For the text-containing cell, return its midpoint in (x, y) coordinate format. 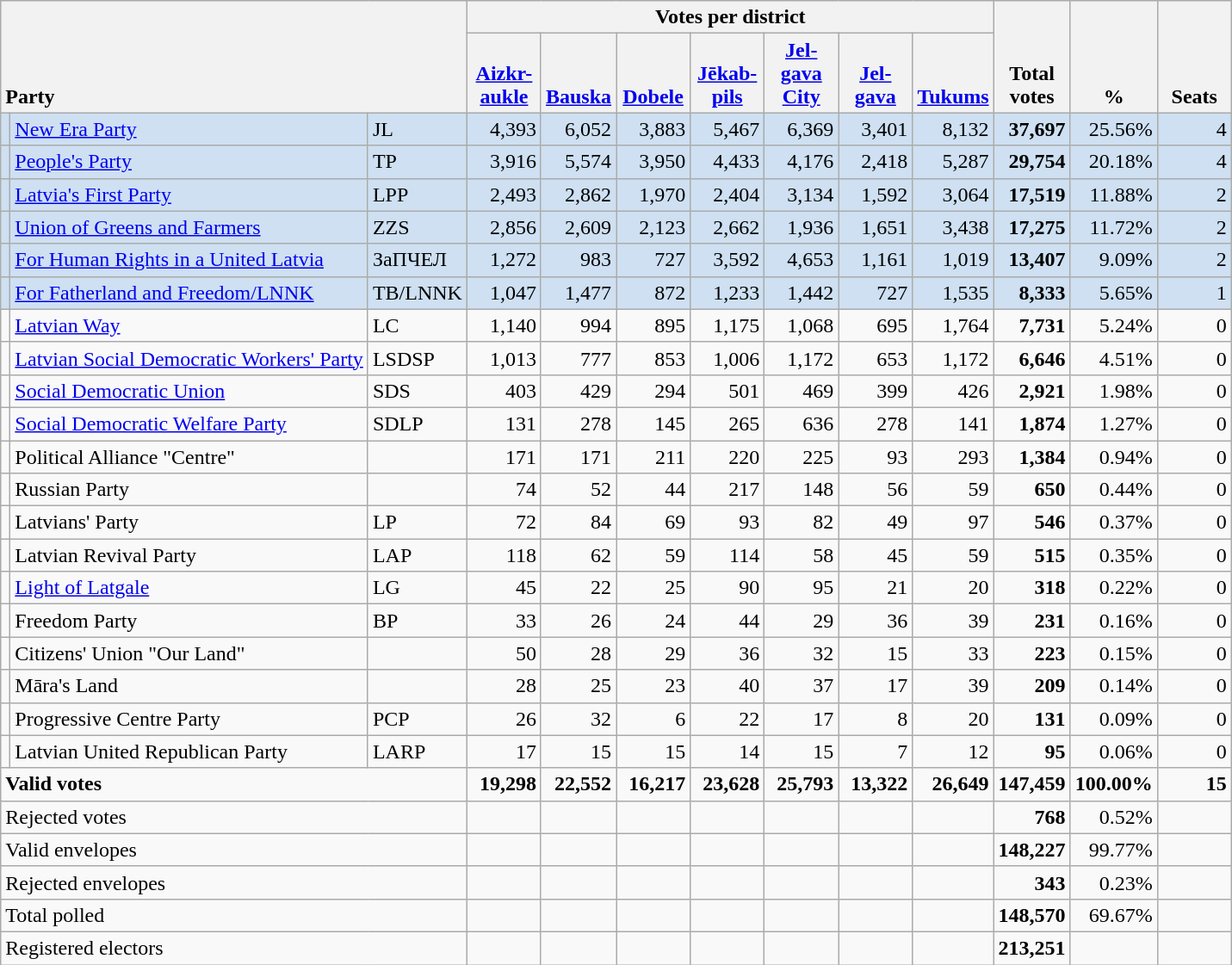
Tukums (953, 73)
TB/LNNK (417, 293)
SDS (417, 391)
0.94% (1114, 457)
4,653 (802, 260)
695 (876, 325)
For Fatherland and Freedom/LNNK (189, 293)
LSDSP (417, 358)
636 (802, 424)
3,438 (953, 227)
26,649 (953, 784)
25,793 (802, 784)
23,628 (727, 784)
895 (653, 325)
5.65% (1114, 293)
0.37% (1114, 523)
994 (579, 325)
Aizkr- aukle (504, 73)
3,401 (876, 129)
2,862 (579, 195)
0.16% (1114, 621)
Latvian Way (189, 325)
2,856 (504, 227)
2,404 (727, 195)
LP (417, 523)
24 (653, 621)
Māra's Land (189, 686)
17,519 (1031, 195)
1.27% (1114, 424)
5,467 (727, 129)
3,950 (653, 162)
Jēkab- pils (727, 73)
429 (579, 391)
SDLP (417, 424)
426 (953, 391)
118 (504, 555)
265 (727, 424)
114 (727, 555)
0.22% (1114, 588)
62 (579, 555)
LPP (417, 195)
1,592 (876, 195)
29,754 (1031, 162)
1,140 (504, 325)
69 (653, 523)
14 (727, 752)
1,047 (504, 293)
9.09% (1114, 260)
1,272 (504, 260)
12 (953, 752)
1,936 (802, 227)
2,662 (727, 227)
1,175 (727, 325)
4,433 (727, 162)
6 (653, 719)
211 (653, 457)
7 (876, 752)
Latvians' Party (189, 523)
515 (1031, 555)
58 (802, 555)
Russian Party (189, 490)
5,287 (953, 162)
JL (417, 129)
1,233 (727, 293)
Total votes (1031, 57)
Valid votes (234, 784)
853 (653, 358)
343 (1031, 882)
1,006 (727, 358)
1 (1194, 293)
0.35% (1114, 555)
4.51% (1114, 358)
1,161 (876, 260)
0.09% (1114, 719)
22,552 (579, 784)
5.24% (1114, 325)
TP (417, 162)
4,176 (802, 162)
99.77% (1114, 850)
69.67% (1114, 915)
2,921 (1031, 391)
403 (504, 391)
148 (802, 490)
Social Democratic Welfare Party (189, 424)
1,535 (953, 293)
Registered electors (234, 948)
0.06% (1114, 752)
223 (1031, 653)
141 (953, 424)
11.88% (1114, 195)
2,123 (653, 227)
Political Alliance "Centre" (189, 457)
Latvian Revival Party (189, 555)
LAP (417, 555)
5,574 (579, 162)
469 (802, 391)
2,493 (504, 195)
Latvia's First Party (189, 195)
19,298 (504, 784)
20.18% (1114, 162)
777 (579, 358)
983 (579, 260)
650 (1031, 490)
1,874 (1031, 424)
3,064 (953, 195)
16,217 (653, 784)
82 (802, 523)
872 (653, 293)
1,019 (953, 260)
BP (417, 621)
ЗаПЧЕЛ (417, 260)
6,369 (802, 129)
Rejected envelopes (234, 882)
Total polled (234, 915)
17,275 (1031, 227)
1,651 (876, 227)
3,592 (727, 260)
294 (653, 391)
37 (802, 686)
217 (727, 490)
13,407 (1031, 260)
293 (953, 457)
8,333 (1031, 293)
1,764 (953, 325)
Seats (1194, 57)
Dobele (653, 73)
6,646 (1031, 358)
209 (1031, 686)
220 (727, 457)
21 (876, 588)
Progressive Centre Party (189, 719)
3,883 (653, 129)
Valid envelopes (234, 850)
1,384 (1031, 457)
LARP (417, 752)
3,916 (504, 162)
PCP (417, 719)
11.72% (1114, 227)
Jel- gava City (802, 73)
For Human Rights in a United Latvia (189, 260)
0.23% (1114, 882)
213,251 (1031, 948)
97 (953, 523)
Latvian United Republican Party (189, 752)
People's Party (189, 162)
74 (504, 490)
Rejected votes (234, 817)
72 (504, 523)
56 (876, 490)
Bauska (579, 73)
0.44% (1114, 490)
LG (417, 588)
Citizens' Union "Our Land" (189, 653)
25.56% (1114, 129)
ZZS (417, 227)
37,697 (1031, 129)
8,132 (953, 129)
1,477 (579, 293)
Light of Latgale (189, 588)
Union of Greens and Farmers (189, 227)
225 (802, 457)
653 (876, 358)
Jel- gava (876, 73)
Social Democratic Union (189, 391)
0.52% (1114, 817)
2,418 (876, 162)
2,609 (579, 227)
147,459 (1031, 784)
52 (579, 490)
145 (653, 424)
Votes per district (730, 17)
4,393 (504, 129)
100.00% (1114, 784)
84 (579, 523)
399 (876, 391)
546 (1031, 523)
1.98% (1114, 391)
768 (1031, 817)
3,134 (802, 195)
13,322 (876, 784)
148,570 (1031, 915)
0.15% (1114, 653)
23 (653, 686)
1,068 (802, 325)
% (1114, 57)
6,052 (579, 129)
Party (234, 57)
Latvian Social Democratic Workers' Party (189, 358)
LC (417, 325)
90 (727, 588)
318 (1031, 588)
7,731 (1031, 325)
8 (876, 719)
1,442 (802, 293)
231 (1031, 621)
49 (876, 523)
New Era Party (189, 129)
501 (727, 391)
1,970 (653, 195)
40 (727, 686)
Freedom Party (189, 621)
50 (504, 653)
0.14% (1114, 686)
148,227 (1031, 850)
1,013 (504, 358)
